Detect which cell encompasses the target text, then output its [x, y] center coordinate. 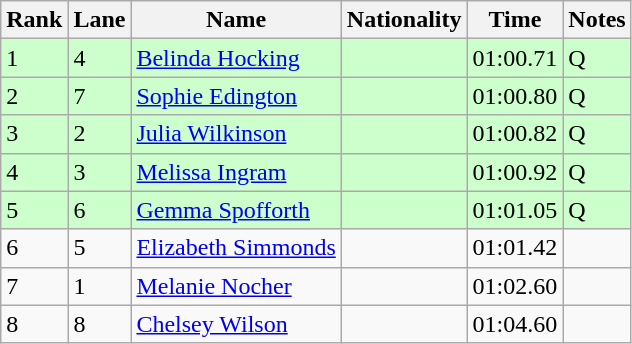
Elizabeth Simmonds [236, 248]
Nationality [404, 20]
Rank [34, 20]
Belinda Hocking [236, 58]
Time [515, 20]
01:00.71 [515, 58]
01:00.80 [515, 96]
01:01.42 [515, 248]
Sophie Edington [236, 96]
Name [236, 20]
01:01.05 [515, 210]
01:00.92 [515, 172]
Julia Wilkinson [236, 134]
01:00.82 [515, 134]
Chelsey Wilson [236, 324]
Melissa Ingram [236, 172]
01:02.60 [515, 286]
01:04.60 [515, 324]
Lane [100, 20]
Melanie Nocher [236, 286]
Gemma Spofforth [236, 210]
Notes [597, 20]
